Determine the (x, y) coordinate at the center of the cell enclosing the given text.  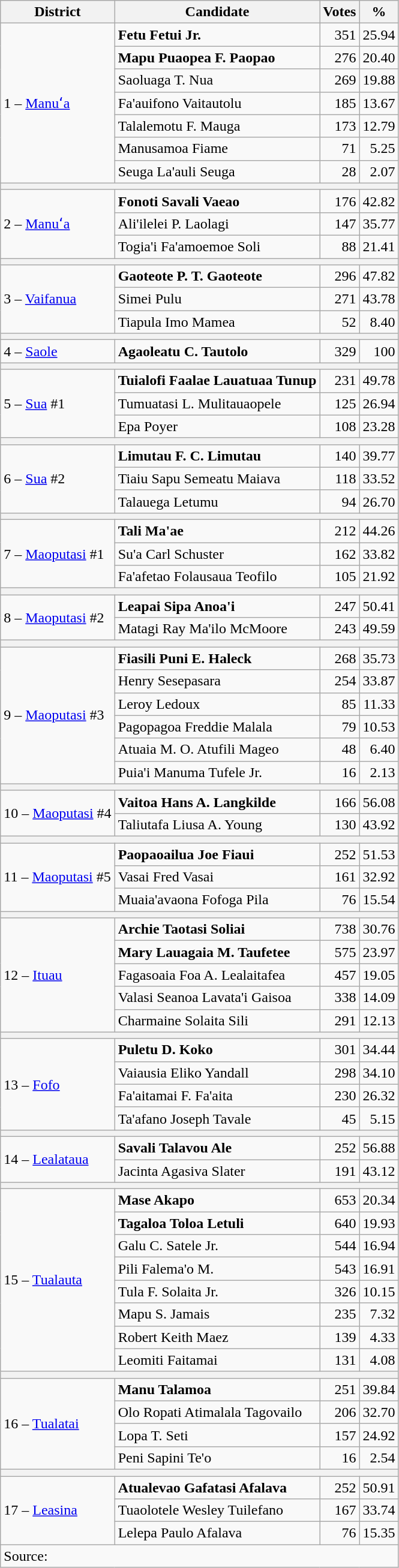
7.32 (379, 1314)
33.74 (379, 1510)
Talauega Letumu (217, 501)
35.73 (379, 658)
6 – Sua #2 (58, 478)
161 (340, 877)
276 (340, 58)
640 (340, 1223)
15.54 (379, 900)
33.87 (379, 681)
Lopa T. Seti (217, 1435)
Matagi Ray Ma'ilo McMoore (217, 629)
2.54 (379, 1458)
47.82 (379, 276)
291 (340, 1021)
50.41 (379, 606)
185 (340, 103)
326 (340, 1292)
Ta'afano Joseph Tavale (217, 1118)
268 (340, 658)
39.77 (379, 456)
% (379, 12)
Muaia'avaona Fofoga Pila (217, 900)
Vasai Fred Vasai (217, 877)
19.93 (379, 1223)
575 (340, 952)
71 (340, 149)
Mapu S. Jamais (217, 1314)
12.13 (379, 1021)
30.76 (379, 929)
Leapai Sipa Anoa'i (217, 606)
Lelepa Paulo Afalava (217, 1533)
Tuaolotele Wesley Tuilefano (217, 1510)
33.52 (379, 478)
Henry Sesepasara (217, 681)
Agaoleatu C. Tautolo (217, 351)
105 (340, 577)
26.32 (379, 1096)
Fonoti Savali Vaeao (217, 201)
Fagasoaia Foa A. Lealaitafea (217, 975)
Gaoteote P. T. Gaoteote (217, 276)
108 (340, 426)
162 (340, 553)
212 (340, 531)
52 (340, 322)
16 – Tualatai (58, 1423)
4 – Saole (58, 351)
Galu C. Satele Jr. (217, 1246)
11 – Maoputasi #5 (58, 877)
Savali Talavou Ale (217, 1148)
15 – Tualauta (58, 1280)
139 (340, 1337)
26.94 (379, 404)
Tali Ma'ae (217, 531)
2 – Manuʻa (58, 224)
191 (340, 1171)
4.33 (379, 1337)
35.77 (379, 224)
Vaitoa Hans A. Langkilde (217, 802)
Jacinta Agasiva Slater (217, 1171)
56.88 (379, 1148)
23.97 (379, 952)
24.92 (379, 1435)
131 (340, 1360)
Pili Falema'o M. (217, 1269)
230 (340, 1096)
Tumuatasi L. Mulitauaopele (217, 404)
43.78 (379, 299)
296 (340, 276)
21.92 (379, 577)
Paopaoailua Joe Fiaui (217, 854)
Talalemotu F. Mauga (217, 126)
34.10 (379, 1073)
231 (340, 381)
176 (340, 201)
Tagaloa Toloa Letuli (217, 1223)
Candidate (217, 12)
28 (340, 171)
100 (379, 351)
653 (340, 1200)
206 (340, 1412)
Pagopagoa Freddie Malala (217, 727)
19.88 (379, 80)
79 (340, 727)
8.40 (379, 322)
14.09 (379, 998)
48 (340, 750)
6.40 (379, 750)
543 (340, 1269)
14 – Lealataua (58, 1159)
Fetu Fetui Jr. (217, 35)
Olo Ropati Atimalala Tagovailo (217, 1412)
25.94 (379, 35)
Tuialofi Faalae Lauatuaa Tunup (217, 381)
Archie Taotasi Soliai (217, 929)
16.91 (379, 1269)
Manu Talamoa (217, 1389)
Epa Poyer (217, 426)
157 (340, 1435)
49.59 (379, 629)
39.84 (379, 1389)
738 (340, 929)
130 (340, 824)
Robert Keith Maez (217, 1337)
Fa'auifono Vaitautolu (217, 103)
Fa'aitamai F. Fa'aita (217, 1096)
Valasi Seanoa Lavata'i Gaisoa (217, 998)
32.70 (379, 1412)
District (58, 12)
Fiasili Puni E. Haleck (217, 658)
Tiaiu Sapu Semeatu Maiava (217, 478)
13 – Fofo (58, 1084)
20.40 (379, 58)
4.08 (379, 1360)
457 (340, 975)
Tiapula Imo Mamea (217, 322)
544 (340, 1246)
Puletu D. Koko (217, 1050)
Tula F. Solaita Jr. (217, 1292)
243 (340, 629)
16.94 (379, 1246)
Votes (340, 12)
34.44 (379, 1050)
Leomiti Faitamai (217, 1360)
301 (340, 1050)
32.92 (379, 877)
85 (340, 704)
12 – Ituau (58, 975)
Leroy Ledoux (217, 704)
5 – Sua #1 (58, 404)
271 (340, 299)
94 (340, 501)
254 (340, 681)
338 (340, 998)
11.33 (379, 704)
147 (340, 224)
10.53 (379, 727)
298 (340, 1073)
Limutau F. C. Limutau (217, 456)
10 – Maoputasi #4 (58, 813)
50.91 (379, 1488)
Fa'afetao Folausaua Teofilo (217, 577)
43.12 (379, 1171)
20.34 (379, 1200)
8 – Maoputasi #2 (58, 618)
Mary Lauagaia M. Taufetee (217, 952)
5.15 (379, 1118)
3 – Vaifanua (58, 299)
269 (340, 80)
329 (340, 351)
56.08 (379, 802)
Taliutafa Liusa A. Young (217, 824)
23.28 (379, 426)
42.82 (379, 201)
26.70 (379, 501)
2.13 (379, 772)
251 (340, 1389)
51.53 (379, 854)
Source: (199, 1556)
Atualevao Gafatasi Afalava (217, 1488)
13.67 (379, 103)
21.41 (379, 246)
Simei Pulu (217, 299)
15.35 (379, 1533)
88 (340, 246)
118 (340, 478)
167 (340, 1510)
Su'a Carl Schuster (217, 553)
10.15 (379, 1292)
19.05 (379, 975)
Saoluaga T. Nua (217, 80)
140 (340, 456)
1 – Manuʻa (58, 103)
Ali'ilelei P. Laolagi (217, 224)
17 – Leasina (58, 1510)
247 (340, 606)
33.82 (379, 553)
Puia'i Manuma Tufele Jr. (217, 772)
Vaiausia Eliko Yandall (217, 1073)
Mapu Puaopea F. Paopao (217, 58)
43.92 (379, 824)
Togia'i Fa'amoemoe Soli (217, 246)
45 (340, 1118)
125 (340, 404)
9 – Maoputasi #3 (58, 715)
Manusamoa Fiame (217, 149)
Atuaia M. O. Atufili Mageo (217, 750)
351 (340, 35)
235 (340, 1314)
173 (340, 126)
12.79 (379, 126)
44.26 (379, 531)
Charmaine Solaita Sili (217, 1021)
7 – Maoputasi #1 (58, 553)
5.25 (379, 149)
Peni Sapini Te'o (217, 1458)
49.78 (379, 381)
Seuga La'auli Seuga (217, 171)
2.07 (379, 171)
Mase Akapo (217, 1200)
166 (340, 802)
